Detect which cell encompasses the target text, then output its [X, Y] center coordinate. 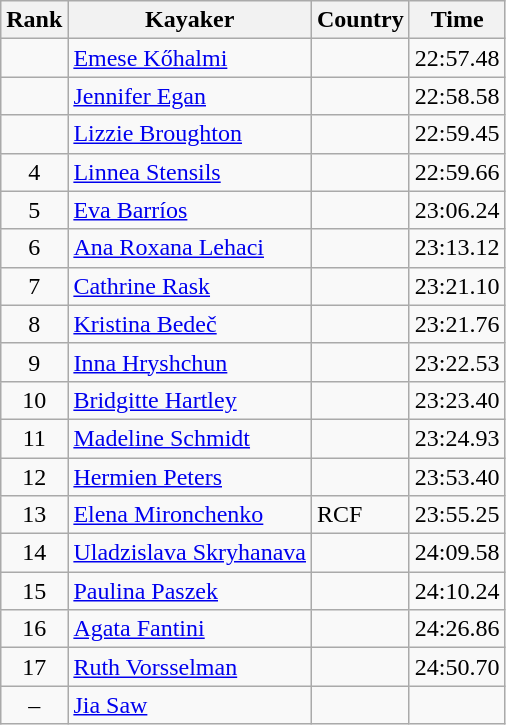
6 [34, 248]
Agata Fantini [190, 629]
Jia Saw [190, 705]
Kristina Bedeč [190, 324]
15 [34, 591]
23:21.10 [457, 286]
Kayaker [190, 20]
17 [34, 667]
23:24.93 [457, 438]
Paulina Paszek [190, 591]
23:06.24 [457, 210]
24:10.24 [457, 591]
24:50.70 [457, 667]
23:13.12 [457, 248]
– [34, 705]
11 [34, 438]
Ana Roxana Lehaci [190, 248]
22:59.66 [457, 172]
24:09.58 [457, 553]
24:26.86 [457, 629]
RCF [361, 515]
Jennifer Egan [190, 96]
Hermien Peters [190, 477]
Emese Kőhalmi [190, 58]
Inna Hryshchun [190, 362]
Eva Barríos [190, 210]
Bridgitte Hartley [190, 400]
Ruth Vorsselman [190, 667]
23:21.76 [457, 324]
22:57.48 [457, 58]
22:59.45 [457, 134]
Madeline Schmidt [190, 438]
9 [34, 362]
5 [34, 210]
7 [34, 286]
16 [34, 629]
23:23.40 [457, 400]
Cathrine Rask [190, 286]
Rank [34, 20]
14 [34, 553]
23:55.25 [457, 515]
8 [34, 324]
22:58.58 [457, 96]
13 [34, 515]
23:53.40 [457, 477]
4 [34, 172]
Linnea Stensils [190, 172]
10 [34, 400]
23:22.53 [457, 362]
Lizzie Broughton [190, 134]
Time [457, 20]
Uladzislava Skryhanava [190, 553]
Elena Mironchenko [190, 515]
12 [34, 477]
Country [361, 20]
